Provide the [x, y] coordinate of the cell's center where the given text is located.  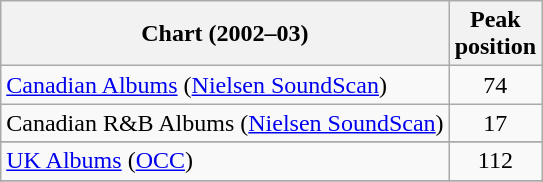
112 [495, 161]
UK Albums (OCC) [225, 161]
Canadian R&B Albums (Nielsen SoundScan) [225, 123]
Chart (2002–03) [225, 34]
17 [495, 123]
Peakposition [495, 34]
74 [495, 85]
Canadian Albums (Nielsen SoundScan) [225, 85]
